Search for the cell housing the specified text and yield its [x, y] center coordinate. 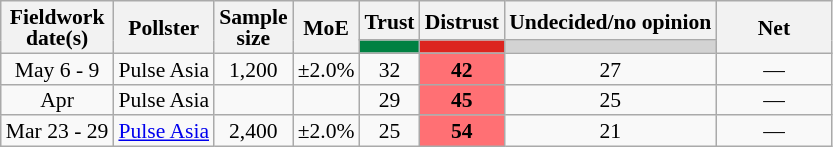
32 [390, 68]
29 [390, 100]
May 6 - 9 [58, 68]
45 [462, 100]
27 [610, 68]
Samplesize [253, 27]
Trust [390, 20]
Apr [58, 100]
Pollster [164, 27]
54 [462, 132]
21 [610, 132]
Distrust [462, 20]
42 [462, 68]
Mar 23 - 29 [58, 132]
1,200 [253, 68]
Net [774, 27]
2,400 [253, 132]
Fieldworkdate(s) [58, 27]
MoE [326, 27]
Undecided/no opinion [610, 20]
